Determine the (x, y) coordinate at the center of the cell enclosing the given text.  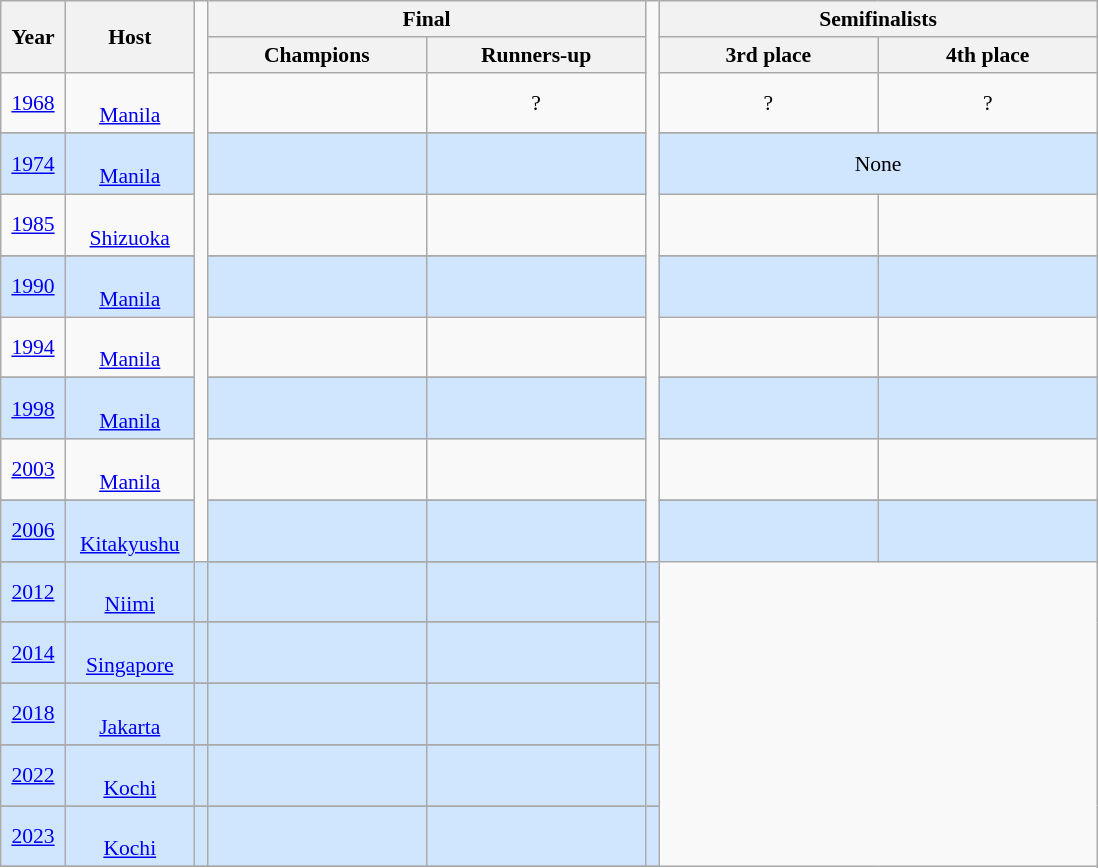
2018 (33, 714)
4th place (988, 55)
Year (33, 36)
Host (130, 36)
Semifinalists (878, 19)
1985 (33, 226)
3rd place (768, 55)
Jakarta (130, 714)
2012 (33, 592)
Kitakyushu (130, 530)
Champions (316, 55)
Shizuoka (130, 226)
Niimi (130, 592)
2023 (33, 836)
Singapore (130, 654)
1974 (33, 164)
2006 (33, 530)
2022 (33, 776)
Runners-up (536, 55)
1968 (33, 102)
2014 (33, 654)
2003 (33, 470)
1998 (33, 408)
1990 (33, 286)
1994 (33, 348)
Final (426, 19)
None (878, 164)
